For the text-containing cell, return its midpoint in [x, y] coordinate format. 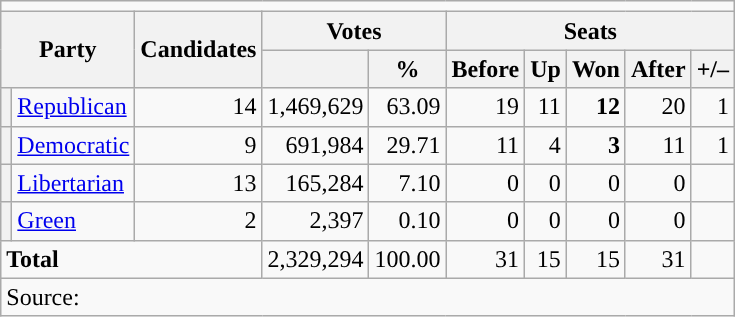
Won [596, 69]
2,397 [316, 221]
691,984 [316, 145]
Votes [354, 31]
Democratic [74, 145]
2 [198, 221]
+/– [712, 69]
165,284 [316, 183]
Source: [368, 297]
29.71 [408, 145]
Party [68, 50]
Candidates [198, 50]
After [658, 69]
1,469,629 [316, 107]
0.10 [408, 221]
Total [132, 259]
% [408, 69]
Before [486, 69]
63.09 [408, 107]
7.10 [408, 183]
Up [546, 69]
12 [596, 107]
100.00 [408, 259]
Libertarian [74, 183]
3 [596, 145]
Green [74, 221]
9 [198, 145]
Republican [74, 107]
4 [546, 145]
2,329,294 [316, 259]
13 [198, 183]
20 [658, 107]
19 [486, 107]
Seats [590, 31]
14 [198, 107]
